Extract the (X, Y) coordinate from the center of the cell holding the provided text.  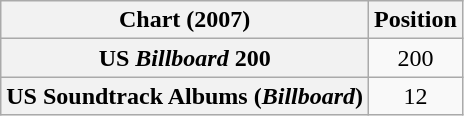
Position (416, 20)
US Billboard 200 (185, 58)
US Soundtrack Albums (Billboard) (185, 96)
Chart (2007) (185, 20)
12 (416, 96)
200 (416, 58)
